Return (x, y) of the center of cell containing provided text 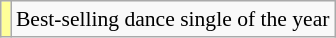
Best-selling dance single of the year (173, 19)
